Return the [X, Y] coordinate for the center point of the cell that contains the specified text.  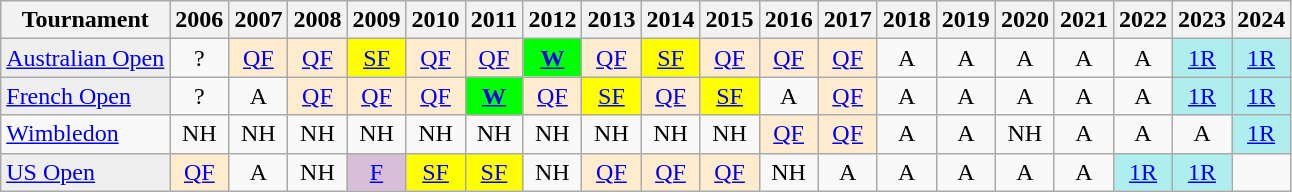
2014 [670, 20]
US Open [86, 172]
2009 [376, 20]
2019 [966, 20]
Wimbledon [86, 134]
2006 [200, 20]
F [376, 172]
2016 [788, 20]
2021 [1084, 20]
2012 [552, 20]
2013 [612, 20]
2020 [1024, 20]
2023 [1202, 20]
French Open [86, 96]
2022 [1142, 20]
2007 [258, 20]
2010 [436, 20]
2024 [1262, 20]
2015 [730, 20]
Australian Open [86, 58]
2011 [494, 20]
2017 [848, 20]
Tournament [86, 20]
2018 [906, 20]
2008 [318, 20]
